Scan for the cell matching the given text and deliver its [X, Y] coordinate at center. 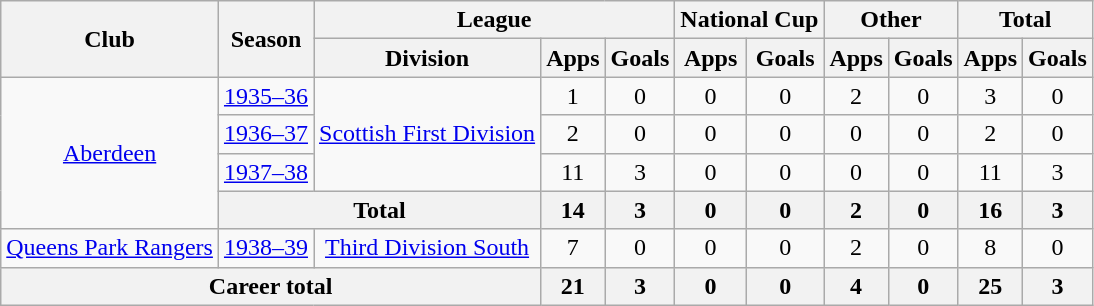
Division [428, 58]
21 [573, 286]
League [494, 20]
1935–36 [266, 96]
Third Division South [428, 248]
4 [856, 286]
Aberdeen [110, 153]
16 [990, 210]
Career total [271, 286]
1938–39 [266, 248]
1936–37 [266, 134]
25 [990, 286]
1 [573, 96]
7 [573, 248]
Club [110, 39]
1937–38 [266, 172]
Other [891, 20]
8 [990, 248]
Season [266, 39]
Queens Park Rangers [110, 248]
Scottish First Division [428, 134]
14 [573, 210]
National Cup [750, 20]
